Determine the (X, Y) coordinate at the center of the cell enclosing the given text.  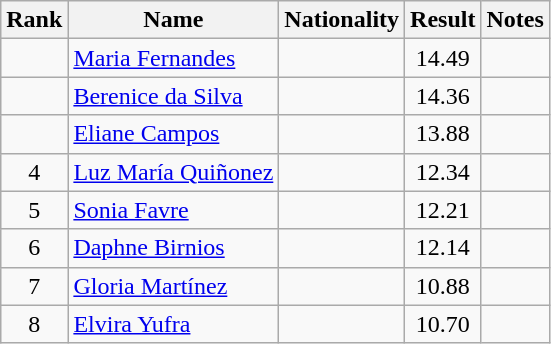
Rank (34, 20)
Name (174, 20)
5 (34, 210)
12.14 (443, 248)
Result (443, 20)
Sonia Favre (174, 210)
7 (34, 286)
6 (34, 248)
14.49 (443, 58)
Luz María Quiñonez (174, 172)
Gloria Martínez (174, 286)
Berenice da Silva (174, 96)
13.88 (443, 134)
Nationality (342, 20)
8 (34, 324)
4 (34, 172)
12.21 (443, 210)
10.70 (443, 324)
Maria Fernandes (174, 58)
Eliane Campos (174, 134)
Elvira Yufra (174, 324)
14.36 (443, 96)
12.34 (443, 172)
Notes (515, 20)
10.88 (443, 286)
Daphne Birnios (174, 248)
